Search for the cell housing the specified text and yield its [X, Y] center coordinate. 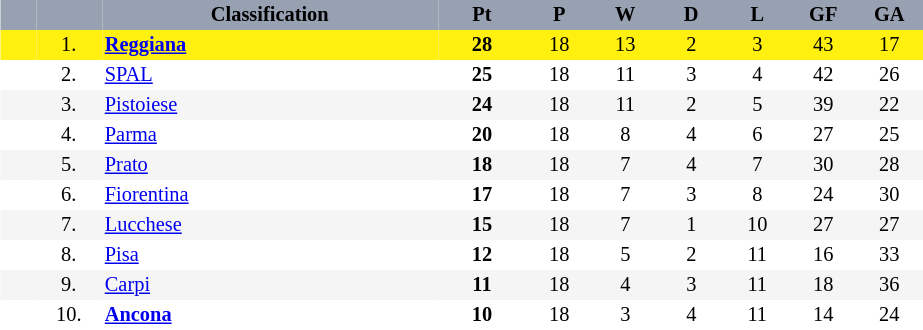
22 [889, 105]
12 [482, 255]
L [757, 15]
W [625, 15]
6. [69, 195]
6 [757, 135]
Pisa [270, 255]
16 [823, 255]
Lucchese [270, 225]
1 [691, 225]
Reggiana [270, 45]
9. [69, 285]
Fiorentina [270, 195]
Pt [482, 15]
Ancona [270, 315]
36 [889, 285]
Carpi [270, 285]
GF [823, 15]
10. [69, 315]
20 [482, 135]
2. [69, 75]
GA [889, 15]
D [691, 15]
42 [823, 75]
43 [823, 45]
8. [69, 255]
39 [823, 105]
Pistoiese [270, 105]
1. [69, 45]
14 [823, 315]
4. [69, 135]
Prato [270, 165]
26 [889, 75]
33 [889, 255]
Classification [270, 15]
SPAL [270, 75]
13 [625, 45]
3. [69, 105]
15 [482, 225]
5. [69, 165]
Parma [270, 135]
P [559, 15]
7. [69, 225]
